Return (x, y) of the center of cell containing provided text 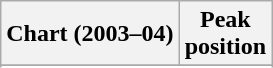
Peakposition (225, 34)
Chart (2003–04) (90, 34)
